Search for the cell housing the specified text and yield its (X, Y) center coordinate. 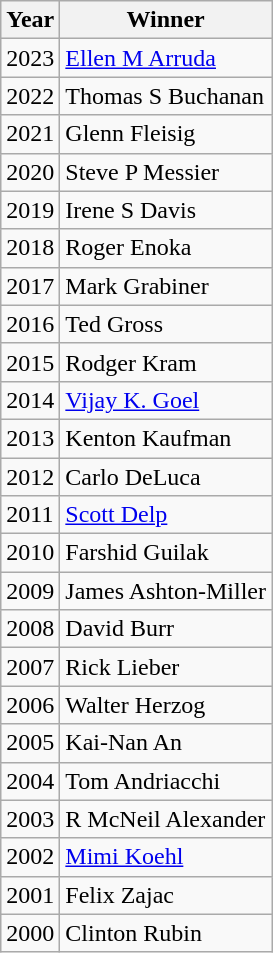
Tom Andriacchi (166, 781)
Year (30, 20)
2005 (30, 743)
Rick Lieber (166, 667)
2009 (30, 591)
Walter Herzog (166, 705)
2003 (30, 819)
2000 (30, 933)
2012 (30, 477)
2004 (30, 781)
2007 (30, 667)
2017 (30, 286)
David Burr (166, 629)
Ellen M Arruda (166, 58)
Carlo DeLuca (166, 477)
2011 (30, 515)
Farshid Guilak (166, 553)
Vijay K. Goel (166, 400)
2019 (30, 210)
Roger Enoka (166, 248)
2013 (30, 438)
Felix Zajac (166, 895)
2015 (30, 362)
2001 (30, 895)
2008 (30, 629)
Scott Delp (166, 515)
2014 (30, 400)
2016 (30, 324)
Glenn Fleisig (166, 134)
Mimi Koehl (166, 857)
Steve P Messier (166, 172)
Kenton Kaufman (166, 438)
2020 (30, 172)
2010 (30, 553)
Kai-Nan An (166, 743)
Clinton Rubin (166, 933)
Thomas S Buchanan (166, 96)
Mark Grabiner (166, 286)
Irene S Davis (166, 210)
2022 (30, 96)
2018 (30, 248)
Ted Gross (166, 324)
R McNeil Alexander (166, 819)
2002 (30, 857)
Winner (166, 20)
Rodger Kram (166, 362)
2006 (30, 705)
2023 (30, 58)
2021 (30, 134)
James Ashton-Miller (166, 591)
